Determine the (x, y) coordinate at the center of the cell enclosing the given text.  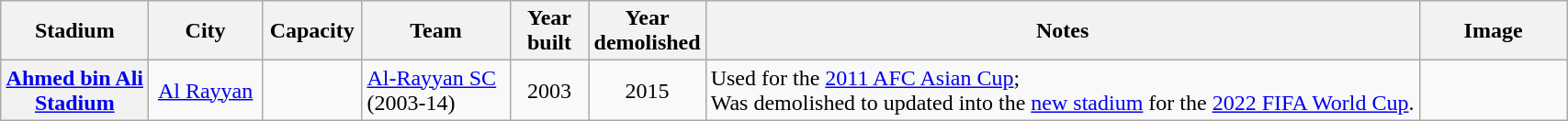
2003 (549, 90)
Stadium (75, 31)
Team (435, 31)
Year built (549, 31)
Ahmed bin Ali Stadium (75, 90)
Capacity (312, 31)
Used for the 2011 AFC Asian Cup;Was demolished to updated into the new stadium for the 2022 FIFA World Cup. (1062, 90)
Notes (1062, 31)
Al-Rayyan SC (2003-14) (435, 90)
Year demolished (647, 31)
Al Rayyan (206, 90)
City (206, 31)
Image (1494, 31)
2015 (647, 90)
